Locate the cell with the specified text and output its [X, Y] center coordinate. 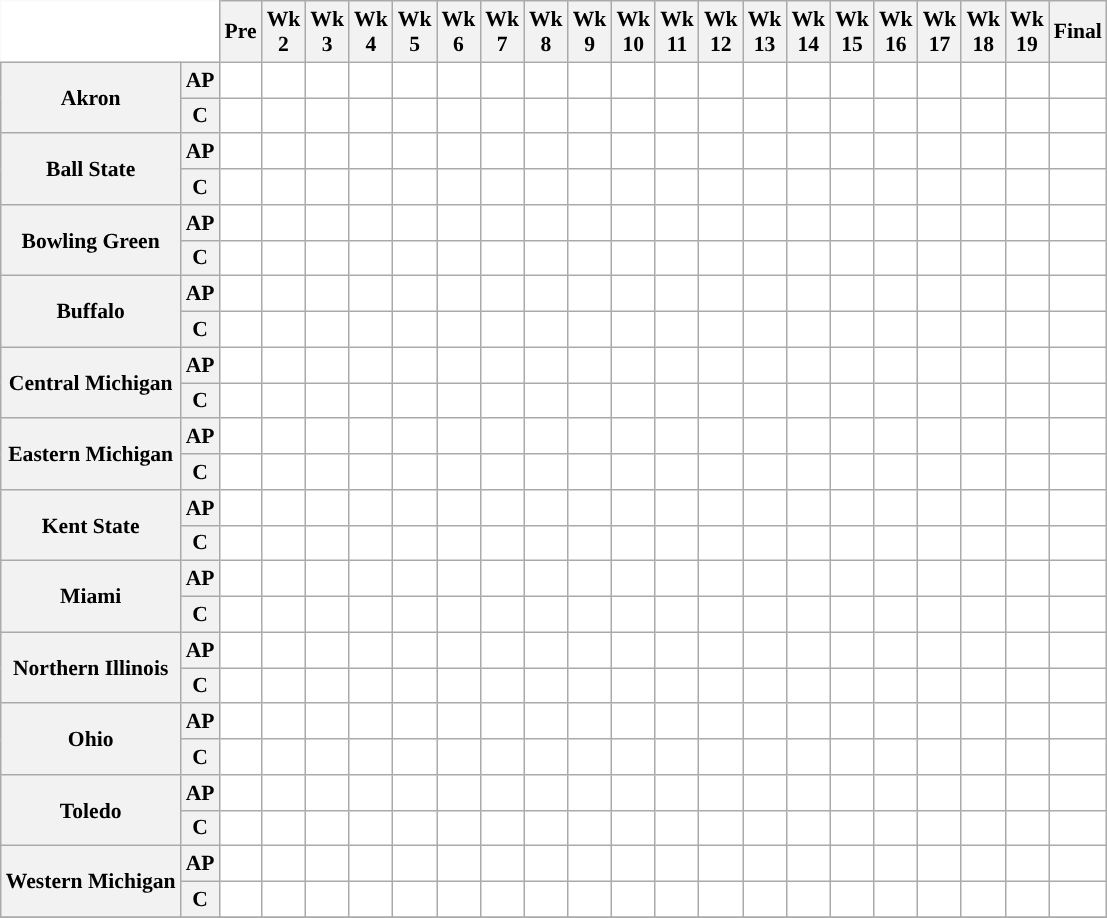
Wk11 [677, 32]
Wk19 [1027, 32]
Northern Illinois [91, 668]
Miami [91, 596]
Wk8 [546, 32]
Ball State [91, 170]
Final [1078, 32]
Wk18 [983, 32]
Wk16 [896, 32]
Wk6 [458, 32]
Ohio [91, 740]
Wk5 [415, 32]
Pre [240, 32]
Wk14 [808, 32]
Wk3 [327, 32]
Wk13 [765, 32]
Wk15 [852, 32]
Wk12 [721, 32]
Wk4 [371, 32]
Buffalo [91, 312]
Wk7 [502, 32]
Kent State [91, 526]
Wk10 [633, 32]
Wk17 [940, 32]
Akron [91, 98]
Eastern Michigan [91, 454]
Wk9 [590, 32]
Central Michigan [91, 382]
Toledo [91, 810]
Western Michigan [91, 882]
Bowling Green [91, 240]
Wk2 [284, 32]
